Find where the given text appears and provide that cell's center as (x, y) coordinate. 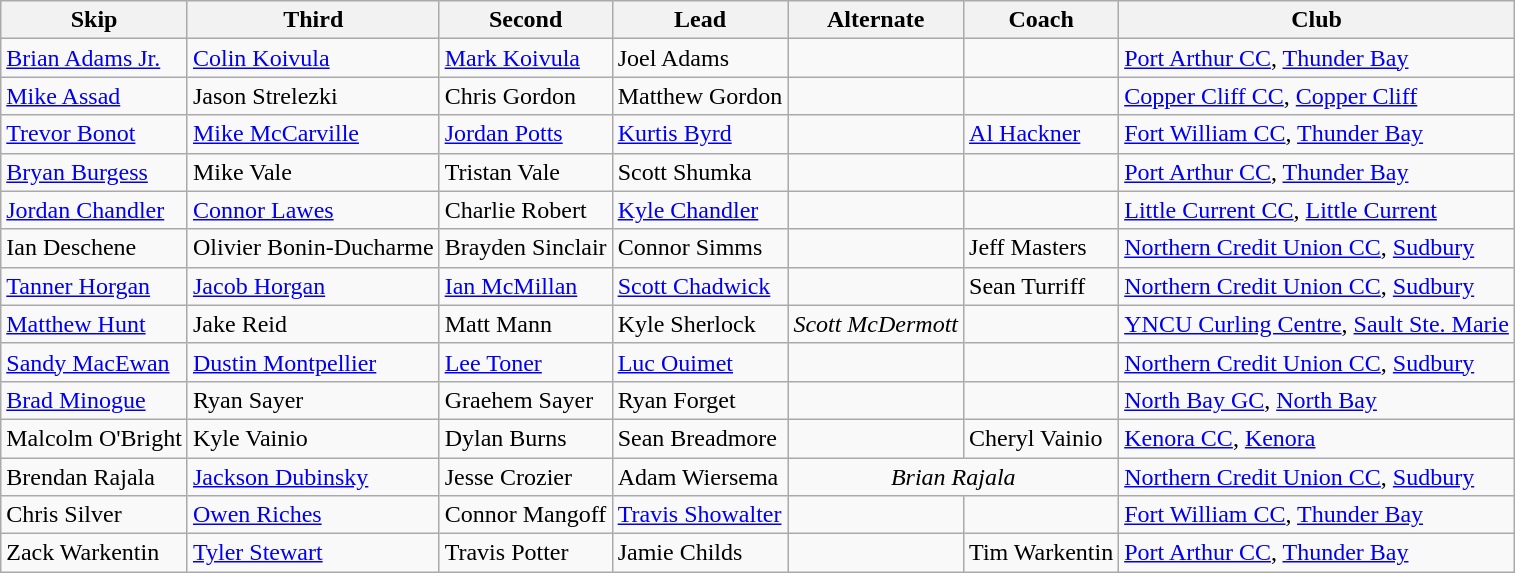
Jordan Chandler (94, 210)
Zack Warkentin (94, 553)
Matt Mann (526, 324)
Joel Adams (700, 58)
Al Hackner (1042, 134)
Bryan Burgess (94, 172)
Jamie Childs (700, 553)
Copper Cliff CC, Copper Cliff (1317, 96)
Ian McMillan (526, 286)
Matthew Hunt (94, 324)
Olivier Bonin-Ducharme (313, 248)
Club (1317, 20)
Ryan Sayer (313, 400)
Brayden Sinclair (526, 248)
Lee Toner (526, 362)
Kyle Vainio (313, 438)
Travis Showalter (700, 515)
Coach (1042, 20)
Colin Koivula (313, 58)
Jason Strelezki (313, 96)
Mike McCarville (313, 134)
Luc Ouimet (700, 362)
North Bay GC, North Bay (1317, 400)
Jeff Masters (1042, 248)
Adam Wiersema (700, 477)
Mark Koivula (526, 58)
Scott Chadwick (700, 286)
Graehem Sayer (526, 400)
Matthew Gordon (700, 96)
Brendan Rajala (94, 477)
Ian Deschene (94, 248)
Jackson Dubinsky (313, 477)
Skip (94, 20)
Mike Assad (94, 96)
Jesse Crozier (526, 477)
Scott McDermott (876, 324)
Sean Turriff (1042, 286)
Kyle Sherlock (700, 324)
Alternate (876, 20)
Scott Shumka (700, 172)
Brian Rajala (954, 477)
Third (313, 20)
Tanner Horgan (94, 286)
Dustin Montpellier (313, 362)
Connor Mangoff (526, 515)
YNCU Curling Centre, Sault Ste. Marie (1317, 324)
Jacob Horgan (313, 286)
Ryan Forget (700, 400)
Tim Warkentin (1042, 553)
Charlie Robert (526, 210)
Malcolm O'Bright (94, 438)
Brian Adams Jr. (94, 58)
Connor Lawes (313, 210)
Little Current CC, Little Current (1317, 210)
Kyle Chandler (700, 210)
Jake Reid (313, 324)
Kenora CC, Kenora (1317, 438)
Sandy MacEwan (94, 362)
Trevor Bonot (94, 134)
Jordan Potts (526, 134)
Dylan Burns (526, 438)
Owen Riches (313, 515)
Travis Potter (526, 553)
Chris Silver (94, 515)
Chris Gordon (526, 96)
Mike Vale (313, 172)
Sean Breadmore (700, 438)
Lead (700, 20)
Tristan Vale (526, 172)
Connor Simms (700, 248)
Tyler Stewart (313, 553)
Second (526, 20)
Cheryl Vainio (1042, 438)
Brad Minogue (94, 400)
Kurtis Byrd (700, 134)
